Provide the (x, y) coordinate of the cell's center where the given text is located.  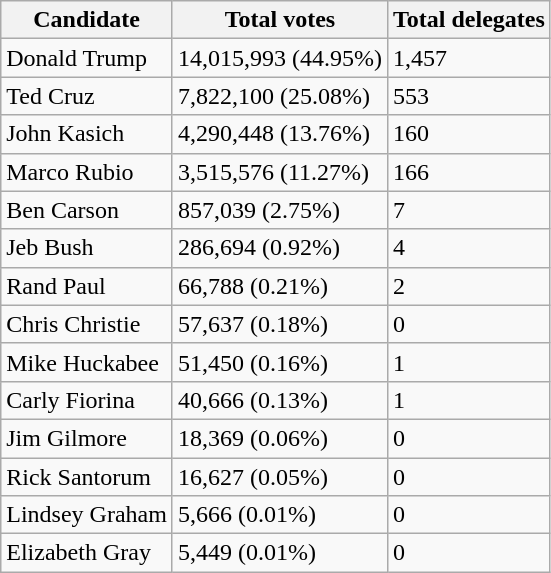
166 (468, 172)
57,637 (0.18%) (280, 324)
Total delegates (468, 20)
5,666 (0.01%) (280, 515)
16,627 (0.05%) (280, 477)
14,015,993 (44.95%) (280, 58)
40,666 (0.13%) (280, 400)
Carly Fiorina (87, 400)
857,039 (2.75%) (280, 210)
Rick Santorum (87, 477)
Total votes (280, 20)
Marco Rubio (87, 172)
286,694 (0.92%) (280, 248)
3,515,576 (11.27%) (280, 172)
4,290,448 (13.76%) (280, 134)
Ben Carson (87, 210)
5,449 (0.01%) (280, 553)
2 (468, 286)
51,450 (0.16%) (280, 362)
553 (468, 96)
Jeb Bush (87, 248)
John Kasich (87, 134)
Rand Paul (87, 286)
Donald Trump (87, 58)
1,457 (468, 58)
Mike Huckabee (87, 362)
Candidate (87, 20)
Elizabeth Gray (87, 553)
Lindsey Graham (87, 515)
Jim Gilmore (87, 438)
66,788 (0.21%) (280, 286)
Chris Christie (87, 324)
4 (468, 248)
160 (468, 134)
7,822,100 (25.08%) (280, 96)
18,369 (0.06%) (280, 438)
7 (468, 210)
Ted Cruz (87, 96)
